Capture the cell that displays the provided text and extract its [X, Y] central coordinate. 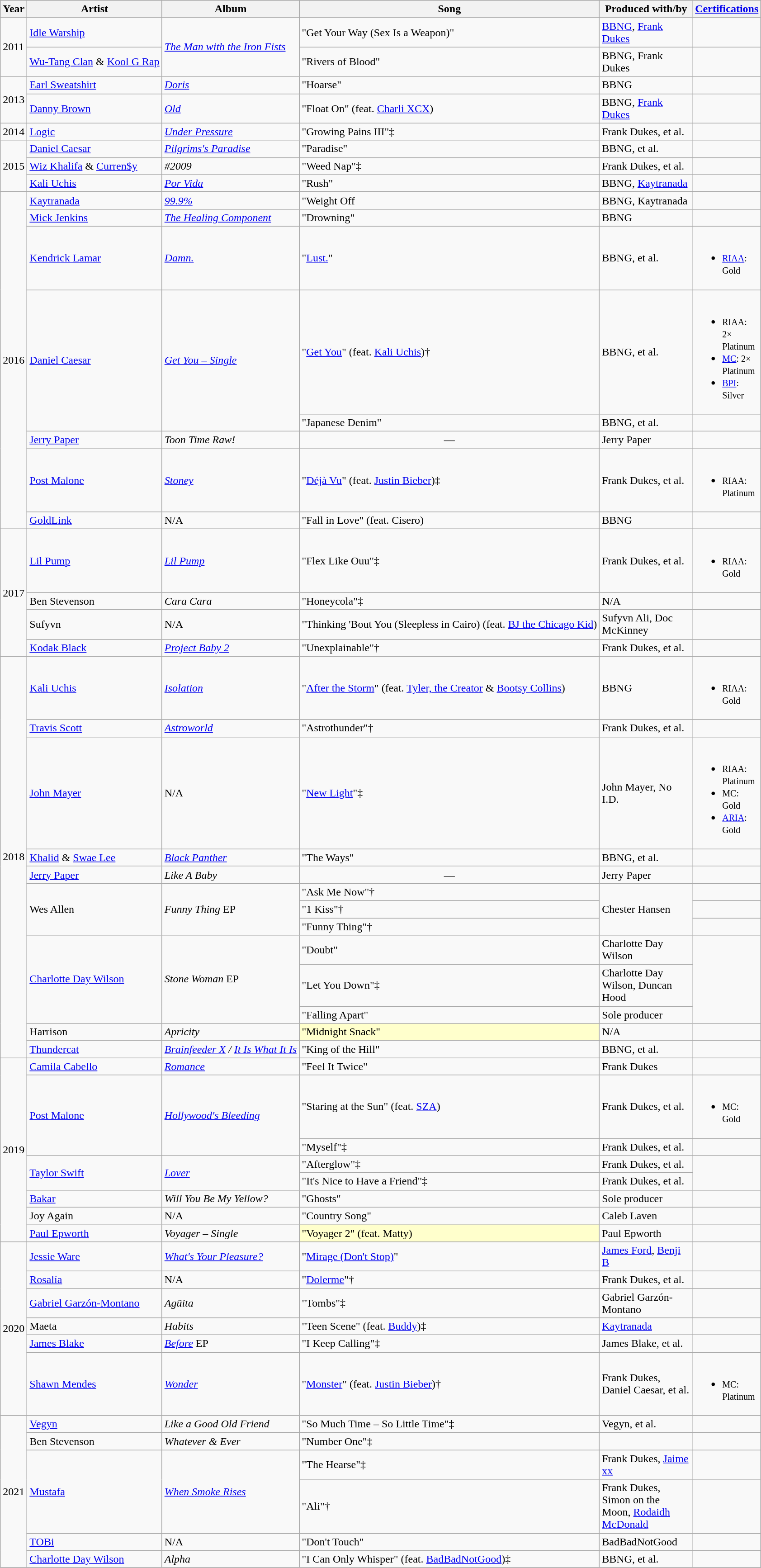
Frank Dukes [646, 1066]
Toon Time Raw! [231, 440]
Idle Warship [95, 33]
Pilgrims's Paradise [231, 149]
Sufyvn [95, 624]
"Mirage (Don't Stop)" [449, 1256]
Brainfeeder X / It Is What It Is [231, 1049]
"So Much Time – So Little Time"‡ [449, 1424]
"Ask Me Now"† [449, 892]
"Get Your Way (Sex Is a Weapon)" [449, 33]
The Healing Component [231, 218]
Wonder [231, 1384]
"Staring at the Sun" (feat. SZA) [449, 1107]
Black Panther [231, 857]
John Mayer [95, 793]
"Honeycola"‡ [449, 601]
"Midnight Snack" [449, 1032]
Before EP [231, 1344]
James Blake [95, 1344]
"Let You Down"‡ [449, 985]
Old [231, 109]
"Don't Touch" [449, 1542]
Doris [231, 85]
Like a Good Old Friend [231, 1424]
The Man with the Iron Fists [231, 47]
2017 [14, 592]
Joy Again [95, 1216]
Like A Baby [231, 875]
Apricity [231, 1032]
"Falling Apart" [449, 1015]
"It's Nice to Have a Friend"‡ [449, 1181]
Song [449, 9]
MC: Platinum [727, 1384]
Agüita [231, 1303]
Frank Dukes, Jaime xx [646, 1464]
"Teen Scene" (feat. Buddy)‡ [449, 1326]
"Ali"† [449, 1506]
Frank Dukes, Daniel Caesar, et al. [646, 1384]
When Smoke Rises [231, 1492]
"Afterglow"‡ [449, 1164]
"The Hearse"‡ [449, 1464]
"Dolerme"† [449, 1279]
Por Vida [231, 183]
Chester Hansen [646, 909]
Charlotte Day Wilson, Duncan Hood [646, 985]
Vegyn, et al. [646, 1424]
Artist [95, 9]
Mustafa [95, 1492]
Whatever & Ever [231, 1441]
Wu-Tang Clan & Kool G Rap [95, 62]
"Voyager 2" (feat. Matty) [449, 1233]
Romance [231, 1066]
Shawn Mendes [95, 1384]
2013 [14, 99]
Kodak Black [95, 648]
Hollywood's Bleeding [231, 1115]
What's Your Pleasure? [231, 1256]
Stone Woman EP [231, 980]
"Growing Pains III"‡ [449, 132]
Logic [95, 132]
Funny Thing EP [231, 909]
"Tombs"‡ [449, 1303]
"Rivers of Blood" [449, 62]
"The Ways" [449, 857]
Harrison [95, 1032]
"Country Song" [449, 1216]
RIAA: 2× PlatinumMC: 2× PlatinumBPI: Silver [727, 352]
Cara Cara [231, 601]
"Fall in Love" (feat. Cisero) [449, 521]
"Doubt" [449, 950]
"Hoarse" [449, 85]
"Astrothunder"† [449, 728]
Thundercat [95, 1049]
Wiz Khalifa & Curren$y [95, 166]
RIAA: PlatinumMC: GoldARIA: Gold [727, 793]
2016 [14, 360]
RIAA: Platinum [727, 480]
Lover [231, 1173]
2015 [14, 166]
Under Pressure [231, 132]
Damn. [231, 258]
"Déjà Vu" (feat. Justin Bieber)‡ [449, 480]
MC: Gold [727, 1107]
Khalid & Swae Lee [95, 857]
"Funny Thing"† [449, 927]
John Mayer, No I.D. [646, 793]
"1 Kiss"† [449, 909]
Year [14, 9]
2021 [14, 1492]
"After the Storm" (feat. Tyler, the Creator & Bootsy Collins) [449, 688]
"Flex Like Ouu"‡ [449, 561]
"Myself"‡ [449, 1147]
"Unexplainable"† [449, 648]
Jessie Ware [95, 1256]
GoldLink [95, 521]
"Monster" (feat. Justin Bieber)† [449, 1384]
BadBadNotGood [646, 1542]
Rosalía [95, 1279]
Frank Dukes, Simon on the Moon, Rodaidh McDonald [646, 1506]
Habits [231, 1326]
2018 [14, 857]
TOBi [95, 1542]
"Paradise" [449, 149]
Travis Scott [95, 728]
Sufyvn Ali, Doc McKinney [646, 624]
Earl Sweatshirt [95, 85]
Mick Jenkins [95, 218]
Will You Be My Yellow? [231, 1199]
Bakar [95, 1199]
Isolation [231, 688]
Alpha [231, 1559]
"Rush" [449, 183]
"New Light"‡ [449, 793]
99.9% [231, 200]
"I Can Only Whisper" (feat. BadBadNotGood)‡ [449, 1559]
James Blake, et al. [646, 1344]
2011 [14, 47]
Album [231, 9]
Taylor Swift [95, 1173]
Project Baby 2 [231, 648]
Danny Brown [95, 109]
"King of the Hill" [449, 1049]
"Float On" (feat. Charli XCX) [449, 109]
Wes Allen [95, 909]
Vegyn [95, 1424]
Maeta [95, 1326]
James Ford, Benji B [646, 1256]
"I Keep Calling"‡ [449, 1344]
"Drowning" [449, 218]
2019 [14, 1150]
Stoney [231, 480]
2014 [14, 132]
"Japanese Denim" [449, 423]
"Lust." [449, 258]
Astroworld [231, 728]
Get You – Single [231, 360]
"Get You" (feat. Kali Uchis)† [449, 352]
#2009 [231, 166]
"Thinking 'Bout You (Sleepless in Cairo) (feat. BJ the Chicago Kid) [449, 624]
Camila Cabello [95, 1066]
Voyager – Single [231, 1233]
"Feel It Twice" [449, 1066]
Certifications [727, 9]
"Number One"‡ [449, 1441]
"Weight Off [449, 200]
"Ghosts" [449, 1199]
2020 [14, 1328]
Caleb Laven [646, 1216]
Kendrick Lamar [95, 258]
"Weed Nap"‡ [449, 166]
Produced with/by [646, 9]
